Pinpoint the cell where the given text exists, returning its (x, y) midpoint coordinate. 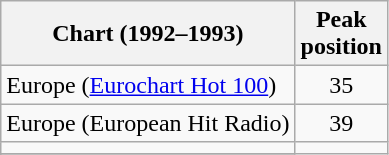
Chart (1992–1993) (148, 34)
39 (341, 123)
35 (341, 85)
Europe (Eurochart Hot 100) (148, 85)
Peakposition (341, 34)
Europe (European Hit Radio) (148, 123)
